Return (X, Y) of the center of cell containing provided text 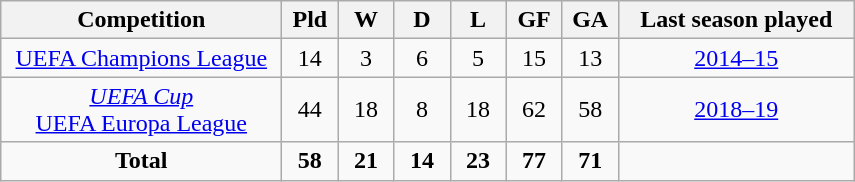
GA (590, 20)
62 (534, 110)
UEFA Champions League (142, 58)
2014–15 (736, 58)
UEFA Cup UEFA Europa League (142, 110)
44 (310, 110)
71 (590, 161)
8 (422, 110)
23 (478, 161)
77 (534, 161)
21 (366, 161)
5 (478, 58)
2018–19 (736, 110)
15 (534, 58)
Pld (310, 20)
D (422, 20)
6 (422, 58)
Competition (142, 20)
W (366, 20)
Total (142, 161)
L (478, 20)
13 (590, 58)
GF (534, 20)
3 (366, 58)
Last season played (736, 20)
